Output the [X, Y] coordinate of the center of the cell containing the given text.  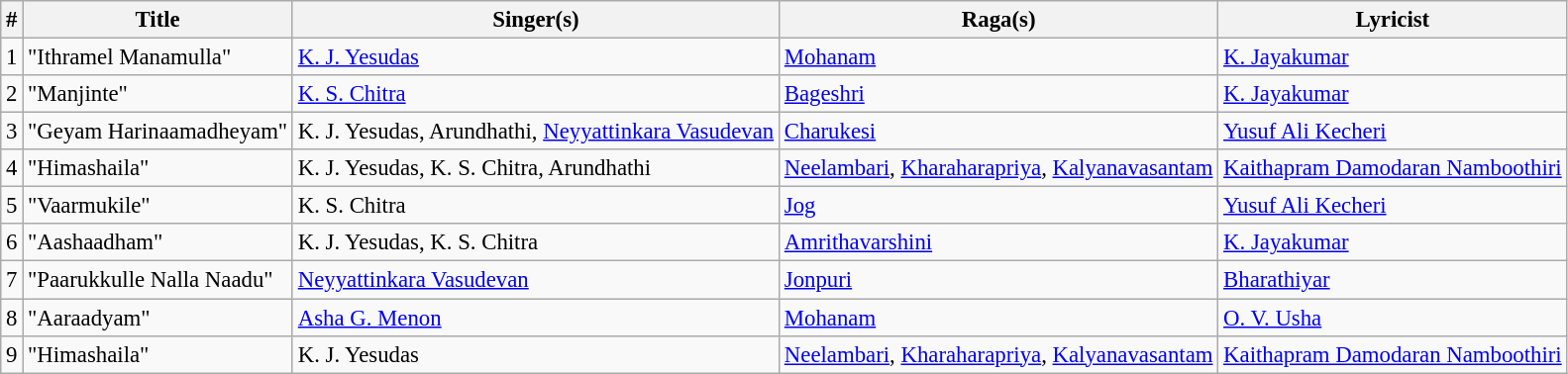
K. J. Yesudas, K. S. Chitra [535, 242]
O. V. Usha [1393, 318]
3 [12, 132]
5 [12, 206]
Neyyattinkara Vasudevan [535, 280]
Charukesi [998, 132]
9 [12, 354]
"Geyam Harinaamadheyam" [158, 132]
K. J. Yesudas, Arundhathi, Neyyattinkara Vasudevan [535, 132]
8 [12, 318]
"Manjinte" [158, 94]
Jonpuri [998, 280]
"Aashaadham" [158, 242]
"Aaraadyam" [158, 318]
Title [158, 20]
Amrithavarshini [998, 242]
K. J. Yesudas, K. S. Chitra, Arundhathi [535, 168]
Bharathiyar [1393, 280]
6 [12, 242]
2 [12, 94]
"Vaarmukile" [158, 206]
# [12, 20]
Asha G. Menon [535, 318]
Singer(s) [535, 20]
7 [12, 280]
Raga(s) [998, 20]
"Paarukkulle Nalla Naadu" [158, 280]
Jog [998, 206]
1 [12, 57]
Lyricist [1393, 20]
4 [12, 168]
"Ithramel Manamulla" [158, 57]
Bageshri [998, 94]
